Scan for the cell matching the given text and deliver its (X, Y) coordinate at center. 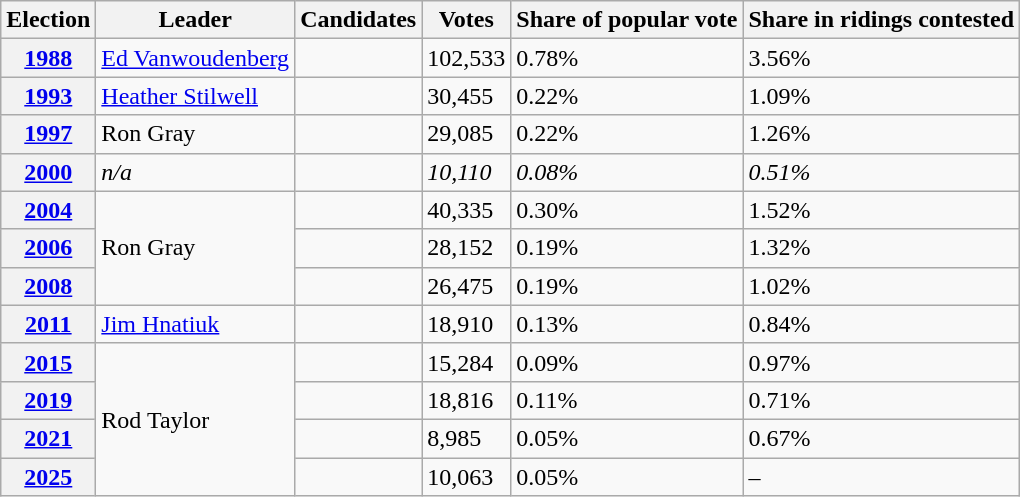
10,063 (466, 477)
2008 (48, 286)
0.13% (627, 324)
2021 (48, 438)
Share in ridings contested (882, 20)
29,085 (466, 134)
0.67% (882, 438)
26,475 (466, 286)
1.09% (882, 96)
Rod Taylor (196, 419)
0.51% (882, 172)
Heather Stilwell (196, 96)
– (882, 477)
Ed Vanwoudenberg (196, 58)
n/a (196, 172)
0.08% (627, 172)
Leader (196, 20)
18,816 (466, 400)
40,335 (466, 210)
1988 (48, 58)
Jim Hnatiuk (196, 324)
8,985 (466, 438)
1.32% (882, 248)
2011 (48, 324)
0.09% (627, 362)
0.84% (882, 324)
2004 (48, 210)
0.30% (627, 210)
1997 (48, 134)
3.56% (882, 58)
Candidates (358, 20)
28,152 (466, 248)
0.71% (882, 400)
0.78% (627, 58)
2015 (48, 362)
30,455 (466, 96)
15,284 (466, 362)
102,533 (466, 58)
Election (48, 20)
2025 (48, 477)
1993 (48, 96)
2000 (48, 172)
10,110 (466, 172)
2019 (48, 400)
1.02% (882, 286)
Votes (466, 20)
18,910 (466, 324)
0.97% (882, 362)
Share of popular vote (627, 20)
2006 (48, 248)
0.11% (627, 400)
1.52% (882, 210)
1.26% (882, 134)
